Provide the (X, Y) coordinate of the cell's center where the given text is located.  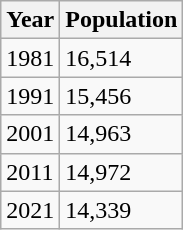
14,963 (122, 134)
2011 (30, 172)
Population (122, 20)
16,514 (122, 58)
2001 (30, 134)
15,456 (122, 96)
1991 (30, 96)
2021 (30, 210)
1981 (30, 58)
14,972 (122, 172)
Year (30, 20)
14,339 (122, 210)
